Detect which cell encompasses the target text, then output its [X, Y] center coordinate. 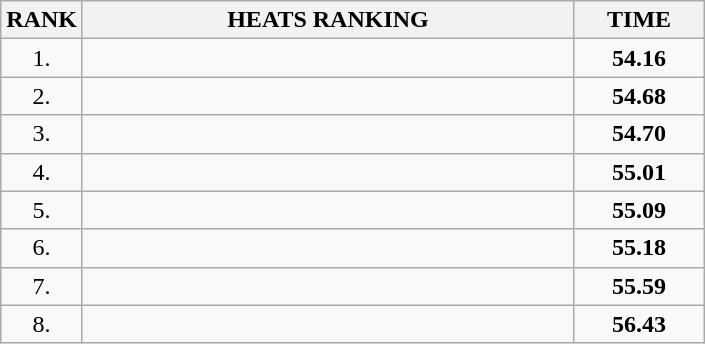
RANK [42, 20]
1. [42, 58]
55.18 [640, 248]
54.16 [640, 58]
4. [42, 172]
5. [42, 210]
8. [42, 324]
54.70 [640, 134]
2. [42, 96]
55.09 [640, 210]
54.68 [640, 96]
3. [42, 134]
7. [42, 286]
HEATS RANKING [328, 20]
TIME [640, 20]
55.59 [640, 286]
6. [42, 248]
55.01 [640, 172]
56.43 [640, 324]
